Search for the cell housing the specified text and yield its (X, Y) center coordinate. 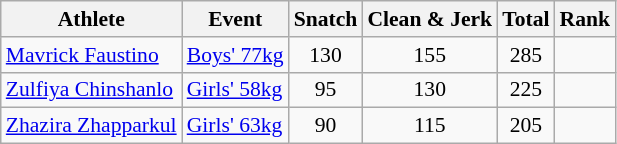
115 (430, 126)
Zhazira Zhapparkul (92, 126)
Boys' 77kg (236, 55)
Event (236, 19)
285 (526, 55)
225 (526, 90)
Clean & Jerk (430, 19)
Athlete (92, 19)
205 (526, 126)
90 (326, 126)
Total (526, 19)
Mavrick Faustino (92, 55)
Snatch (326, 19)
155 (430, 55)
Rank (586, 19)
Girls' 63kg (236, 126)
Girls' 58kg (236, 90)
Zulfiya Chinshanlo (92, 90)
95 (326, 90)
